Detect which cell encompasses the target text, then output its [x, y] center coordinate. 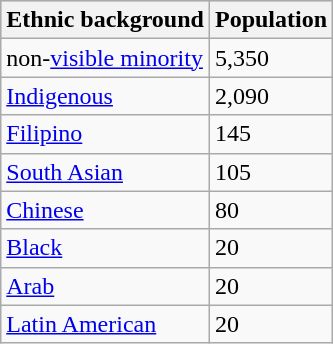
105 [270, 172]
Ethnic background [106, 20]
Population [270, 20]
2,090 [270, 96]
80 [270, 210]
5,350 [270, 58]
Arab [106, 286]
Filipino [106, 134]
South Asian [106, 172]
Latin American [106, 324]
Chinese [106, 210]
non-visible minority [106, 58]
Black [106, 248]
Indigenous [106, 96]
145 [270, 134]
